Return (X, Y) of the center of cell containing provided text 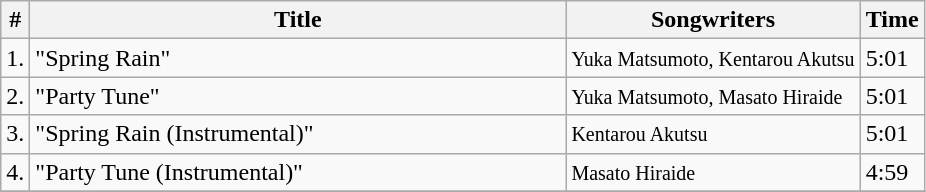
"Party Tune" (298, 96)
Masato Hiraide (713, 172)
# (16, 20)
"Spring Rain" (298, 58)
"Party Tune (Instrumental)" (298, 172)
Kentarou Akutsu (713, 134)
4:59 (892, 172)
2. (16, 96)
"Spring Rain (Instrumental)" (298, 134)
Title (298, 20)
1. (16, 58)
Yuka Matsumoto, Masato Hiraide (713, 96)
Yuka Matsumoto, Kentarou Akutsu (713, 58)
Songwriters (713, 20)
3. (16, 134)
4. (16, 172)
Time (892, 20)
